Provide the (x, y) coordinate of the cell's center where the given text is located.  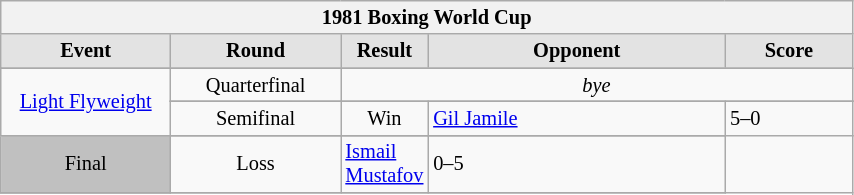
Final (86, 164)
0–5 (576, 164)
Semifinal (256, 118)
Loss (256, 164)
Ismail Mustafov (384, 164)
Opponent (576, 51)
Round (256, 51)
5–0 (788, 118)
Light Flyweight (86, 102)
Gil Jamile (576, 118)
Win (384, 118)
1981 Boxing World Cup (427, 17)
Score (788, 51)
Event (86, 51)
bye (596, 85)
Quarterfinal (256, 85)
Result (384, 51)
